Detect which cell encompasses the target text, then output its [X, Y] center coordinate. 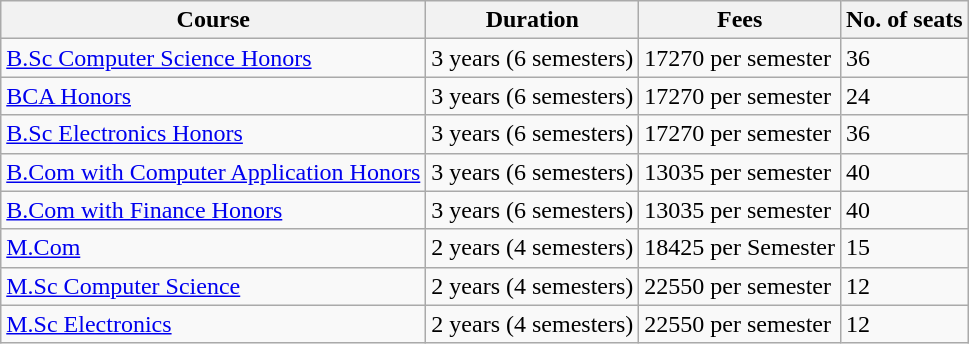
B.Com with Finance Honors [214, 210]
15 [904, 248]
24 [904, 96]
No. of seats [904, 20]
18425 per Semester [740, 248]
M.Sc Electronics [214, 324]
B.Sc Computer Science Honors [214, 58]
M.Com [214, 248]
M.Sc Computer Science [214, 286]
B.Sc Electronics Honors [214, 134]
Course [214, 20]
BCA Honors [214, 96]
B.Com with Computer Application Honors [214, 172]
Duration [532, 20]
Fees [740, 20]
